Detect which cell encompasses the target text, then output its (X, Y) center coordinate. 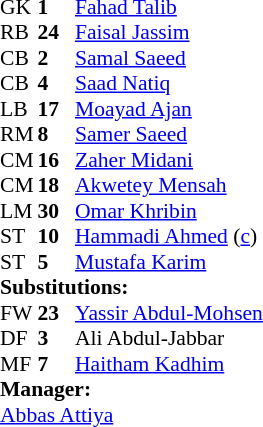
Ali Abdul-Jabbar (169, 339)
10 (57, 237)
LM (19, 211)
5 (57, 262)
Samal Saeed (169, 58)
Samer Saeed (169, 135)
4 (57, 83)
18 (57, 185)
Yassir Abdul-Mohsen (169, 313)
Manager: (132, 389)
23 (57, 313)
Haitham Kadhim (169, 364)
Hammadi Ahmed (c) (169, 237)
LB (19, 109)
Substitutions: (132, 287)
24 (57, 33)
30 (57, 211)
Omar Khribin (169, 211)
Saad Natiq (169, 83)
8 (57, 135)
MF (19, 364)
7 (57, 364)
Mustafa Karim (169, 262)
FW (19, 313)
DF (19, 339)
Akwetey Mensah (169, 185)
RB (19, 33)
17 (57, 109)
Moayad Ajan (169, 109)
3 (57, 339)
2 (57, 58)
16 (57, 160)
Faisal Jassim (169, 33)
RM (19, 135)
Zaher Midani (169, 160)
